For the text-containing cell, return its midpoint in (x, y) coordinate format. 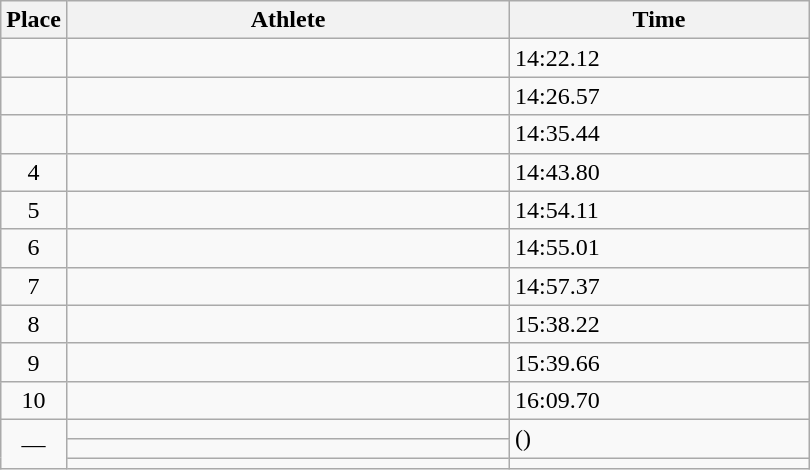
14:26.57 (660, 96)
14:22.12 (660, 58)
Athlete (288, 20)
16:09.70 (660, 400)
9 (34, 362)
15:39.66 (660, 362)
14:43.80 (660, 172)
7 (34, 286)
14:57.37 (660, 286)
6 (34, 248)
() (660, 438)
14:55.01 (660, 248)
10 (34, 400)
— (34, 444)
14:54.11 (660, 210)
8 (34, 324)
Place (34, 20)
5 (34, 210)
14:35.44 (660, 134)
15:38.22 (660, 324)
4 (34, 172)
Time (660, 20)
